From the cell containing the given text, extract its center point as (x, y) coordinate. 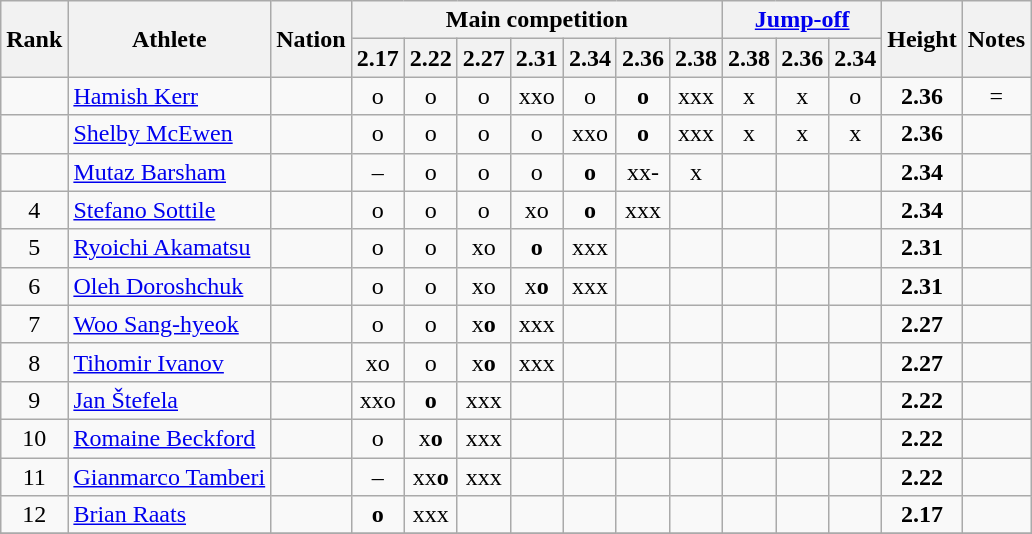
Hamish Kerr (170, 96)
Height (922, 39)
Jump-off (802, 20)
7 (34, 324)
Oleh Doroshchuk (170, 286)
8 (34, 362)
Brian Raats (170, 515)
Shelby McEwen (170, 134)
Gianmarco Tamberi (170, 477)
Ryoichi Akamatsu (170, 248)
6 (34, 286)
11 (34, 477)
= (996, 96)
9 (34, 400)
xx- (642, 172)
Tihomir Ivanov (170, 362)
Main competition (536, 20)
Jan Štefela (170, 400)
Notes (996, 39)
Athlete (170, 39)
12 (34, 515)
Woo Sang-hyeok (170, 324)
Mutaz Barsham (170, 172)
Stefano Sottile (170, 210)
10 (34, 438)
4 (34, 210)
5 (34, 248)
Nation (311, 39)
Romaine Beckford (170, 438)
Rank (34, 39)
